Capture the cell that displays the provided text and extract its [X, Y] central coordinate. 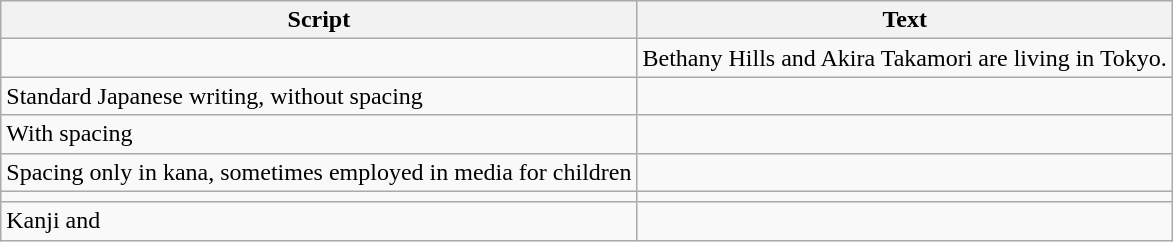
Text [904, 20]
Kanji and [319, 221]
Standard Japanese writing, without spacing [319, 96]
Script [319, 20]
With spacing [319, 134]
Bethany Hills and Akira Takamori are living in Tokyo. [904, 58]
Spacing only in kana, sometimes employed in media for children [319, 172]
